Determine the [X, Y] coordinate at the center of the cell enclosing the given text.  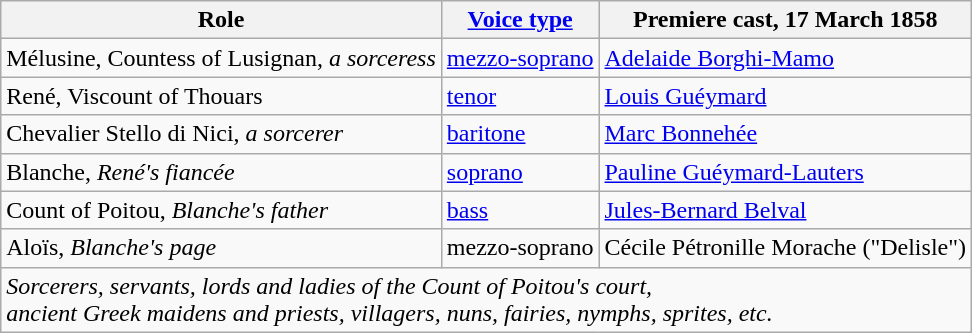
Adelaide Borghi-Mamo [786, 58]
Aloïs, Blanche's page [222, 248]
Blanche, René's fiancée [222, 172]
Voice type [520, 20]
Louis Guéymard [786, 96]
Premiere cast, 17 March 1858 [786, 20]
Mélusine, Countess of Lusignan, a sorceress [222, 58]
Count of Poitou, Blanche's father [222, 210]
Jules-Bernard Belval [786, 210]
Chevalier Stello di Nici, a sorcerer [222, 134]
baritone [520, 134]
Marc Bonnehée [786, 134]
soprano [520, 172]
tenor [520, 96]
Role [222, 20]
René, Viscount of Thouars [222, 96]
Cécile Pétronille Morache ("Delisle") [786, 248]
Pauline Guéymard-Lauters [786, 172]
bass [520, 210]
